Provide the (X, Y) coordinate of the cell's center where the given text is located.  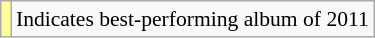
Indicates best-performing album of 2011 (192, 19)
